Scan for the cell matching the given text and deliver its (x, y) coordinate at center. 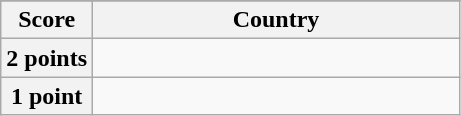
1 point (47, 96)
Score (47, 20)
2 points (47, 58)
Country (276, 20)
